Locate the cell with the specified text and output its (X, Y) center coordinate. 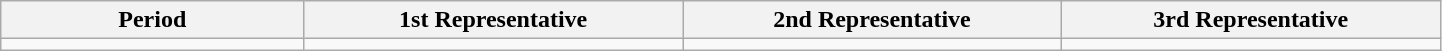
Period (152, 20)
1st Representative (494, 20)
2nd Representative (872, 20)
3rd Representative (1250, 20)
